For the text-containing cell, return its midpoint in [x, y] coordinate format. 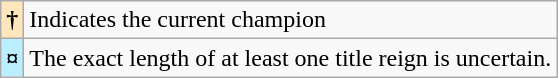
† [12, 20]
Indicates the current champion [290, 20]
¤ [12, 58]
The exact length of at least one title reign is uncertain. [290, 58]
